Provide the [x, y] coordinate of the cell's center where the given text is located.  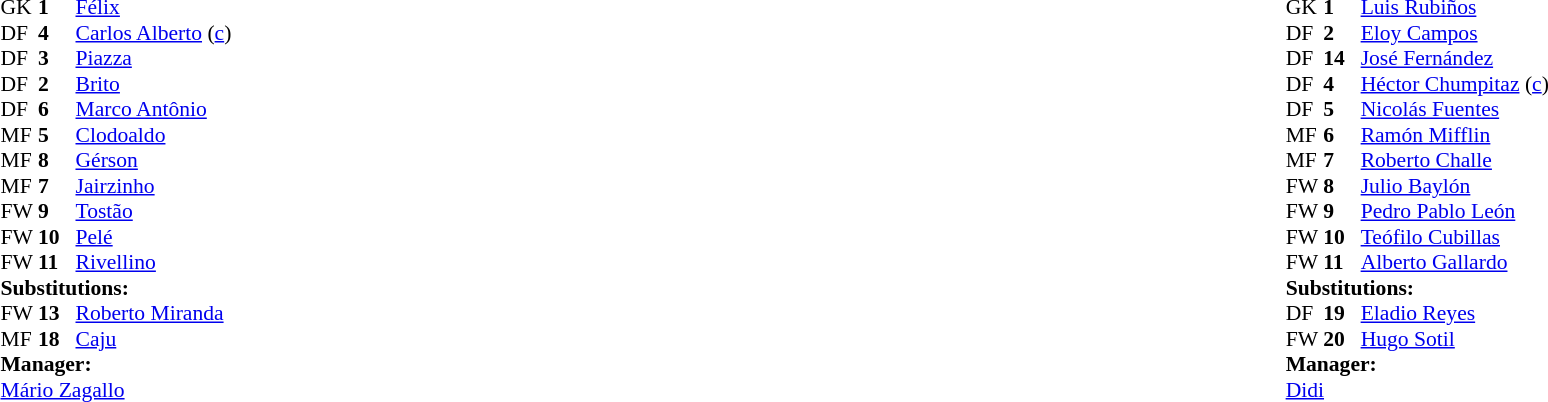
Caju [154, 339]
Rivellino [154, 263]
Clodoaldo [154, 135]
Pelé [154, 237]
Marco Antônio [154, 109]
Carlos Alberto (c) [154, 33]
Gérson [154, 161]
14 [1342, 59]
Jairzinho [154, 186]
18 [57, 339]
Substitutions: [116, 288]
Tostão [154, 211]
19 [1342, 313]
3 [57, 59]
Manager: [116, 365]
20 [1342, 339]
13 [57, 313]
Piazza [154, 59]
Brito [154, 84]
Roberto Miranda [154, 313]
